Provide the [x, y] coordinate of the cell's center where the given text is located.  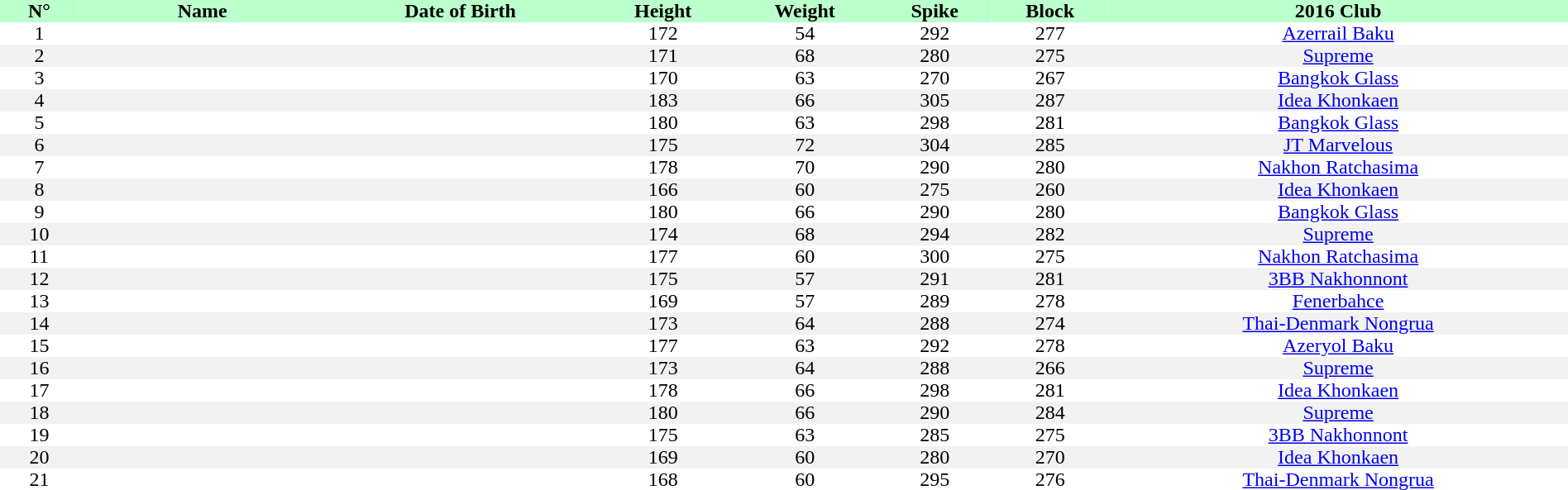
284 [1050, 413]
12 [40, 279]
Thai-Denmark Nongrua [1338, 324]
304 [935, 145]
13 [40, 301]
20 [40, 458]
16 [40, 369]
JT Marvelous [1338, 145]
260 [1050, 190]
277 [1050, 33]
4 [40, 101]
11 [40, 256]
17 [40, 390]
282 [1050, 235]
54 [805, 33]
Azerrail Baku [1338, 33]
174 [663, 235]
14 [40, 324]
19 [40, 435]
3 [40, 78]
Name [203, 12]
289 [935, 301]
70 [805, 167]
6 [40, 145]
5 [40, 122]
15 [40, 345]
2016 Club [1338, 12]
Height [663, 12]
300 [935, 256]
10 [40, 235]
18 [40, 413]
Spike [935, 12]
Fenerbahce [1338, 301]
Date of Birth [461, 12]
172 [663, 33]
7 [40, 167]
291 [935, 279]
N° [40, 12]
8 [40, 190]
2 [40, 56]
287 [1050, 101]
305 [935, 101]
Weight [805, 12]
183 [663, 101]
72 [805, 145]
166 [663, 190]
274 [1050, 324]
294 [935, 235]
266 [1050, 369]
267 [1050, 78]
1 [40, 33]
9 [40, 212]
171 [663, 56]
Azeryol Baku [1338, 345]
170 [663, 78]
Block [1050, 12]
